Determine the (X, Y) coordinate at the center of the cell enclosing the given text.  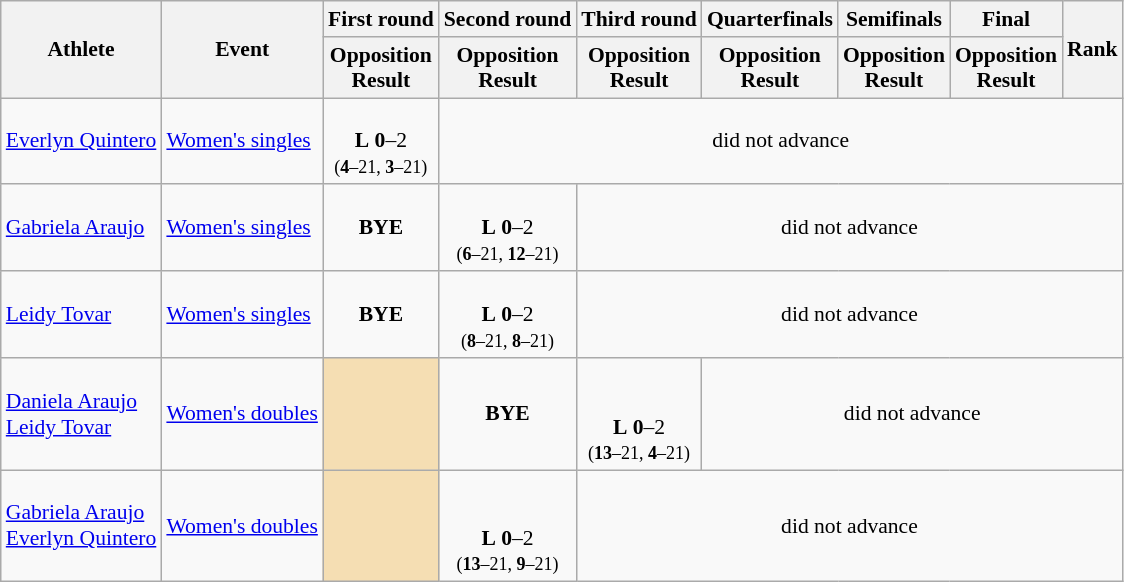
Leidy Tovar (82, 314)
L 0–2(4–21, 3–21) (381, 142)
Final (1006, 19)
L 0–2(13–21, 9–21) (508, 526)
Second round (508, 19)
Gabriela Araujo (82, 228)
L 0–2(6–21, 12–21) (508, 228)
Gabriela AraujoEverlyn Quintero (82, 526)
Quarterfinals (770, 19)
First round (381, 19)
Athlete (82, 50)
Third round (639, 19)
Semifinals (894, 19)
L 0–2(13–21, 4–21) (639, 414)
Daniela AraujoLeidy Tovar (82, 414)
L 0–2(8–21, 8–21) (508, 314)
Event (242, 50)
Rank (1092, 50)
Everlyn Quintero (82, 142)
